Find where the given text appears and provide that cell's center as (x, y) coordinate. 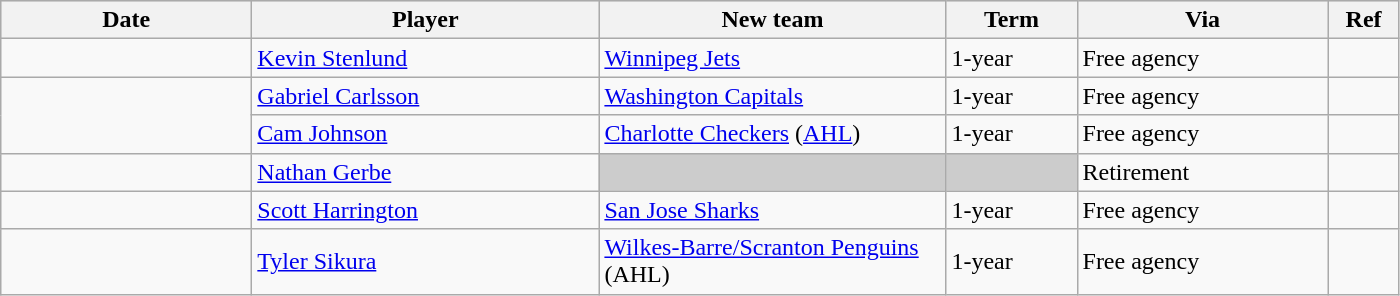
Gabriel Carlsson (426, 96)
Retirement (1202, 172)
Ref (1364, 20)
Date (126, 20)
Charlotte Checkers (AHL) (772, 134)
Term (1012, 20)
Via (1202, 20)
Kevin Stenlund (426, 58)
Nathan Gerbe (426, 172)
Tyler Sikura (426, 262)
Player (426, 20)
Scott Harrington (426, 210)
San Jose Sharks (772, 210)
Wilkes-Barre/Scranton Penguins (AHL) (772, 262)
Winnipeg Jets (772, 58)
Cam Johnson (426, 134)
Washington Capitals (772, 96)
New team (772, 20)
